Detect which cell encompasses the target text, then output its (X, Y) center coordinate. 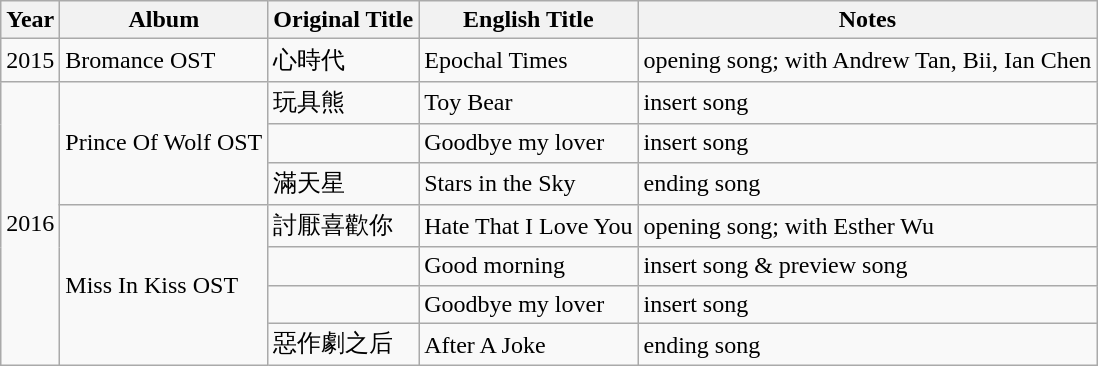
Miss In Kiss OST (164, 286)
English Title (528, 20)
Epochal Times (528, 60)
2016 (30, 223)
Good morning (528, 266)
討厭喜歡你 (344, 226)
Hate That I Love You (528, 226)
Original Title (344, 20)
2015 (30, 60)
Album (164, 20)
insert song & preview song (868, 266)
Bromance OST (164, 60)
滿天星 (344, 184)
Toy Bear (528, 102)
After A Joke (528, 344)
玩具熊 (344, 102)
Prince Of Wolf OST (164, 142)
Stars in the Sky (528, 184)
opening song; with Esther Wu (868, 226)
心時代 (344, 60)
opening song; with Andrew Tan, Bii, Ian Chen (868, 60)
Notes (868, 20)
惡作劇之后 (344, 344)
Year (30, 20)
